From the cell containing the given text, extract its center point as (X, Y) coordinate. 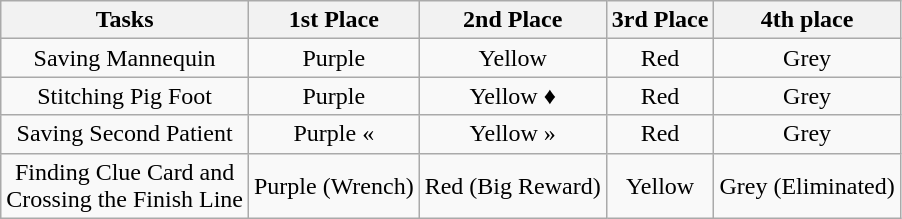
1st Place (334, 20)
Saving Mannequin (125, 58)
2nd Place (512, 20)
Yellow ♦ (512, 96)
Stitching Pig Foot (125, 96)
4th place (807, 20)
Grey (Eliminated) (807, 186)
3rd Place (660, 20)
Yellow » (512, 134)
Purple « (334, 134)
Finding Clue Card and Crossing the Finish Line (125, 186)
Red (Big Reward) (512, 186)
Saving Second Patient (125, 134)
Tasks (125, 20)
Purple (Wrench) (334, 186)
